Locate the cell with the specified text and output its [x, y] center coordinate. 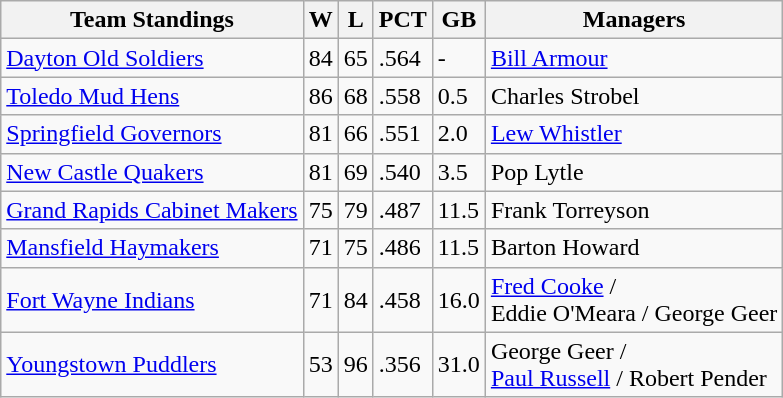
66 [356, 134]
Managers [634, 20]
69 [356, 172]
.356 [402, 364]
- [458, 58]
PCT [402, 20]
Mansfield Haymakers [152, 248]
Fred Cooke / Eddie O'Meara / George Geer [634, 300]
Barton Howard [634, 248]
68 [356, 96]
Dayton Old Soldiers [152, 58]
Team Standings [152, 20]
.487 [402, 210]
L [356, 20]
.458 [402, 300]
53 [320, 364]
Pop Lytle [634, 172]
Charles Strobel [634, 96]
Lew Whistler [634, 134]
Bill Armour [634, 58]
16.0 [458, 300]
Youngstown Puddlers [152, 364]
Toledo Mud Hens [152, 96]
Frank Torreyson [634, 210]
86 [320, 96]
.558 [402, 96]
.551 [402, 134]
65 [356, 58]
.540 [402, 172]
.486 [402, 248]
Fort Wayne Indians [152, 300]
0.5 [458, 96]
W [320, 20]
2.0 [458, 134]
3.5 [458, 172]
New Castle Quakers [152, 172]
96 [356, 364]
.564 [402, 58]
79 [356, 210]
George Geer /Paul Russell / Robert Pender [634, 364]
31.0 [458, 364]
GB [458, 20]
Springfield Governors [152, 134]
Grand Rapids Cabinet Makers [152, 210]
